Provide the [X, Y] coordinate of the cell's center where the given text is located.  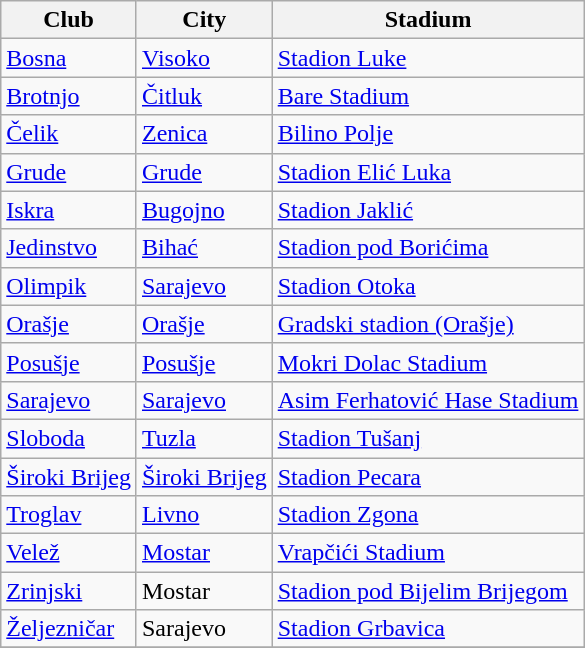
Olimpik [69, 286]
Stadion Tušanj [428, 438]
Stadion Zgona [428, 515]
Čelik [69, 134]
Brotnjo [69, 96]
Čitluk [204, 96]
Bugojno [204, 210]
Club [69, 20]
Zrinjski [69, 591]
Zenica [204, 134]
Stadion Luke [428, 58]
Stadium [428, 20]
Livno [204, 515]
City [204, 20]
Stadion Grbavica [428, 629]
Iskra [69, 210]
Stadion Jaklić [428, 210]
Tuzla [204, 438]
Jedinstvo [69, 248]
Stadion pod Bijelim Brijegom [428, 591]
Stadion Pecara [428, 477]
Bare Stadium [428, 96]
Stadion pod Borićima [428, 248]
Troglav [69, 515]
Velež [69, 553]
Visoko [204, 58]
Stadion Otoka [428, 286]
Bihać [204, 248]
Asim Ferhatović Hase Stadium [428, 400]
Gradski stadion (Orašje) [428, 324]
Vrapčići Stadium [428, 553]
Mokri Dolac Stadium [428, 362]
Bosna [69, 58]
Bilino Polje [428, 134]
Željezničar [69, 629]
Stadion Elić Luka [428, 172]
Sloboda [69, 438]
